Return the [X, Y] coordinate for the center point of the cell that contains the specified text.  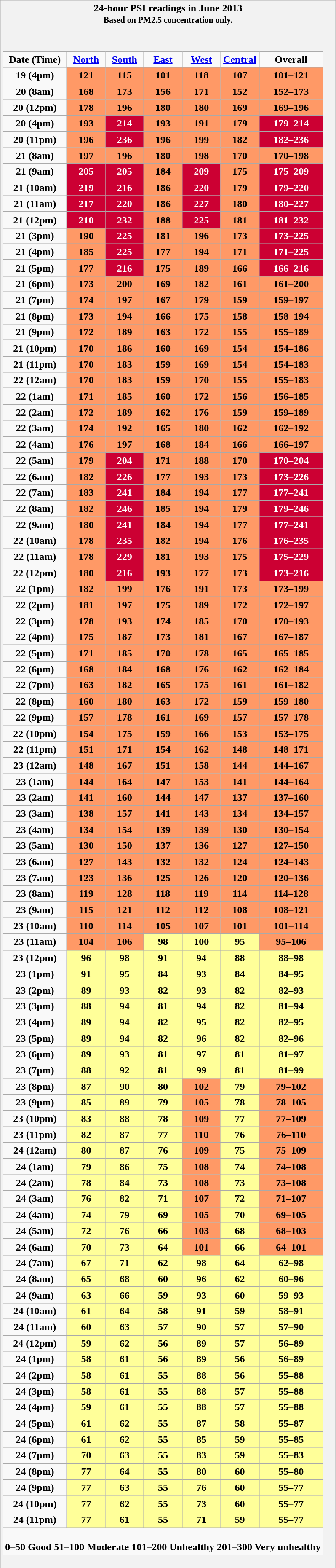
86 [125, 1167]
127–150 [291, 846]
179–220 [291, 188]
23 (4pm) [35, 1022]
169–196 [291, 108]
22 (9am) [35, 524]
157–178 [291, 717]
101–114 [291, 926]
180–227 [291, 204]
23 (8pm) [35, 1087]
166–216 [291, 268]
73–108 [291, 1183]
67 [86, 1263]
165–185 [291, 653]
82–93 [291, 990]
69 [163, 1215]
24 (7pm) [35, 1455]
192 [125, 428]
22 (5pm) [35, 653]
21 (12pm) [35, 220]
24 (9am) [35, 1295]
North [86, 59]
200 [125, 284]
173–226 [291, 476]
21 (7pm) [35, 300]
101–121 [291, 75]
23 (6am) [35, 862]
128 [125, 894]
159–189 [291, 412]
Overall [291, 59]
West [201, 59]
55–80 [291, 1471]
22 (10pm) [35, 733]
21 (8pm) [35, 316]
159–197 [291, 300]
235 [125, 541]
24 (8am) [35, 1279]
153–175 [291, 733]
22 (4pm) [35, 637]
23 (9am) [35, 910]
81–99 [291, 1070]
24 (4am) [35, 1215]
24 (12am) [35, 1151]
74–108 [291, 1167]
23 (4am) [35, 830]
22 (5am) [35, 460]
170–204 [291, 460]
21 (10am) [35, 188]
161–200 [291, 284]
24 (6pm) [35, 1439]
23 (3pm) [35, 1006]
120–136 [291, 878]
159–180 [291, 701]
179–214 [291, 124]
57–90 [291, 1327]
120 [240, 878]
60–96 [291, 1279]
21 (11am) [35, 204]
170–193 [291, 621]
156–185 [291, 396]
82–95 [291, 1022]
East [163, 59]
23 (2am) [35, 797]
22 (12pm) [35, 573]
22 (11am) [35, 557]
23 (12am) [35, 765]
173–216 [291, 573]
144–164 [291, 781]
23 (11am) [35, 942]
144–167 [291, 765]
162–192 [291, 428]
21 (3pm) [35, 236]
176–235 [291, 541]
21 (5pm) [35, 268]
Central [240, 59]
20 (11pm) [35, 140]
154–183 [291, 364]
24 (6am) [35, 1247]
55–83 [291, 1455]
21 (9pm) [35, 332]
55–85 [291, 1439]
23 (2pm) [35, 990]
21 (10pm) [35, 348]
229 [125, 557]
162–184 [291, 669]
171–225 [291, 252]
22 (6pm) [35, 669]
22 (2am) [35, 412]
22 (8am) [35, 508]
24 (4pm) [35, 1407]
161–182 [291, 685]
130–154 [291, 830]
23 (9pm) [35, 1103]
78–105 [291, 1103]
20 (12pm) [35, 108]
95–106 [291, 942]
125 [163, 878]
173–225 [291, 236]
22 (7am) [35, 492]
23 (10pm) [35, 1119]
81–97 [291, 1054]
21 (6pm) [35, 284]
84–95 [291, 974]
126 [201, 878]
21 (9am) [35, 172]
64–101 [291, 1247]
23 (5am) [35, 846]
22 (9pm) [35, 717]
22 (6am) [35, 476]
24 (12pm) [35, 1343]
187 [125, 637]
58–91 [291, 1311]
55–87 [291, 1423]
20 (4pm) [35, 124]
24 (2am) [35, 1183]
23 (1am) [35, 781]
68–103 [291, 1231]
152–173 [291, 91]
104 [86, 942]
24 (5pm) [35, 1423]
24 (11am) [35, 1327]
79–102 [291, 1087]
23 (11pm) [35, 1135]
232 [125, 220]
172–197 [291, 605]
97 [201, 1054]
227 [201, 204]
71–107 [291, 1199]
24 (5am) [35, 1231]
22 (12am) [35, 380]
24 (10am) [35, 1311]
22 (4am) [35, 444]
158–194 [291, 316]
154–186 [291, 348]
88–98 [291, 958]
226 [125, 476]
23 (3am) [35, 814]
246 [125, 508]
69–105 [291, 1215]
190 [86, 236]
148–171 [291, 749]
76–110 [291, 1135]
24 (1pm) [35, 1359]
100 [201, 942]
77–109 [291, 1119]
92 [125, 1070]
155–189 [291, 332]
19 (4pm) [35, 75]
124–143 [291, 862]
South [125, 59]
21 (4pm) [35, 252]
134–157 [291, 814]
59–93 [291, 1295]
173–199 [291, 589]
23 (8am) [35, 894]
22 (1pm) [35, 589]
137–160 [291, 797]
23 (6pm) [35, 1054]
114–128 [291, 894]
24 (9pm) [35, 1487]
217 [86, 204]
214 [125, 124]
62–98 [291, 1263]
22 (1am) [35, 396]
108–121 [291, 910]
167–187 [291, 637]
23 (1pm) [35, 974]
209 [201, 172]
65 [86, 1279]
21 (8am) [35, 156]
23 (10am) [35, 926]
175–229 [291, 557]
22 (7pm) [35, 685]
124 [240, 862]
22 (10am) [35, 541]
155–183 [291, 380]
181–232 [291, 220]
204 [125, 460]
24-hour PSI readings in June 2013Based on PM2.5 concentration only. [168, 14]
24 (1am) [35, 1167]
24 (8pm) [35, 1471]
102 [201, 1087]
22 (3am) [35, 428]
24 (3am) [35, 1199]
20 (8am) [35, 91]
166–197 [291, 444]
182–236 [291, 140]
198 [201, 156]
75–109 [291, 1151]
22 (3pm) [35, 621]
82–96 [291, 1038]
23 (7am) [35, 878]
24 (7am) [35, 1263]
236 [125, 140]
152 [240, 91]
24 (11pm) [35, 1520]
0–50 Good 51–100 Moderate 101–200 Unhealthy 201–300 Very unhealthy [163, 1541]
150 [125, 846]
103 [201, 1231]
Date (Time) [35, 59]
24 (3pm) [35, 1391]
164 [125, 781]
81–94 [291, 1006]
21 (11pm) [35, 364]
23 (7pm) [35, 1070]
22 (2pm) [35, 605]
24 (2pm) [35, 1375]
123 [86, 878]
219 [86, 188]
23 (5pm) [35, 1038]
22 (11pm) [35, 749]
23 (12pm) [35, 958]
106 [125, 942]
99 [201, 1070]
22 (8pm) [35, 701]
210 [86, 220]
24 (10pm) [35, 1503]
170–198 [291, 156]
175–209 [291, 172]
138 [86, 814]
179–246 [291, 508]
